Scan for the cell matching the given text and deliver its (x, y) coordinate at center. 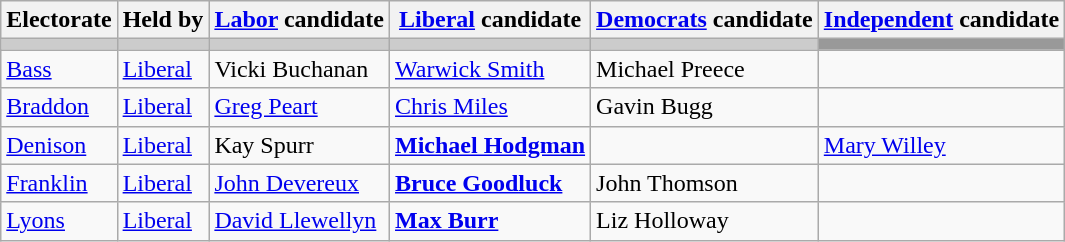
Mary Willey (941, 145)
Greg Peart (300, 107)
Independent candidate (941, 20)
Vicki Buchanan (300, 69)
Chris Miles (490, 107)
Franklin (59, 183)
Bruce Goodluck (490, 183)
Michael Preece (705, 69)
Held by (163, 20)
Liberal candidate (490, 20)
Electorate (59, 20)
Michael Hodgman (490, 145)
David Llewellyn (300, 221)
Bass (59, 69)
John Thomson (705, 183)
Gavin Bugg (705, 107)
Liz Holloway (705, 221)
Warwick Smith (490, 69)
Democrats candidate (705, 20)
Max Burr (490, 221)
Kay Spurr (300, 145)
Denison (59, 145)
Braddon (59, 107)
John Devereux (300, 183)
Labor candidate (300, 20)
Lyons (59, 221)
